Identify which cell holds the provided text, then report its [X, Y] central coordinate. 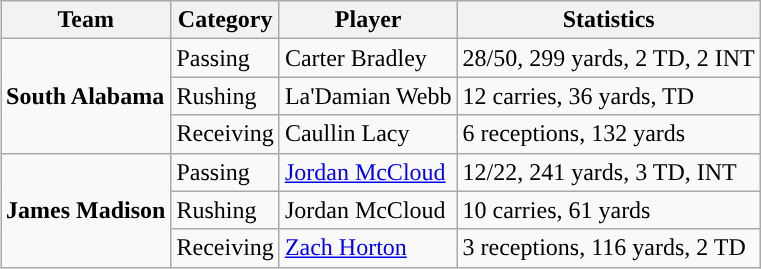
6 receptions, 132 yards [608, 134]
Player [368, 20]
Statistics [608, 20]
South Alabama [86, 96]
Caullin Lacy [368, 134]
Category [225, 20]
James Madison [86, 210]
12 carries, 36 yards, TD [608, 96]
Carter Bradley [368, 58]
12/22, 241 yards, 3 TD, INT [608, 172]
La'Damian Webb [368, 96]
3 receptions, 116 yards, 2 TD [608, 248]
10 carries, 61 yards [608, 210]
28/50, 299 yards, 2 TD, 2 INT [608, 58]
Team [86, 20]
Zach Horton [368, 248]
